Return [X, Y] of the center of cell containing provided text 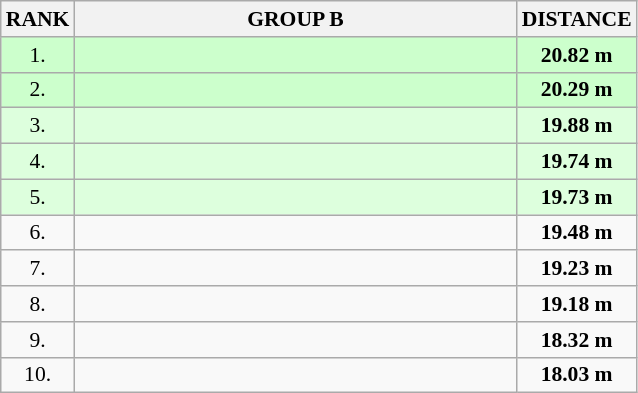
9. [38, 340]
7. [38, 269]
18.32 m [577, 340]
19.23 m [577, 269]
6. [38, 233]
19.88 m [577, 126]
19.48 m [577, 233]
DISTANCE [577, 19]
4. [38, 162]
19.73 m [577, 197]
18.03 m [577, 375]
20.29 m [577, 90]
5. [38, 197]
8. [38, 304]
20.82 m [577, 55]
2. [38, 90]
1. [38, 55]
19.74 m [577, 162]
GROUP B [295, 19]
RANK [38, 19]
19.18 m [577, 304]
3. [38, 126]
10. [38, 375]
